Identify which cell holds the provided text, then report its [X, Y] central coordinate. 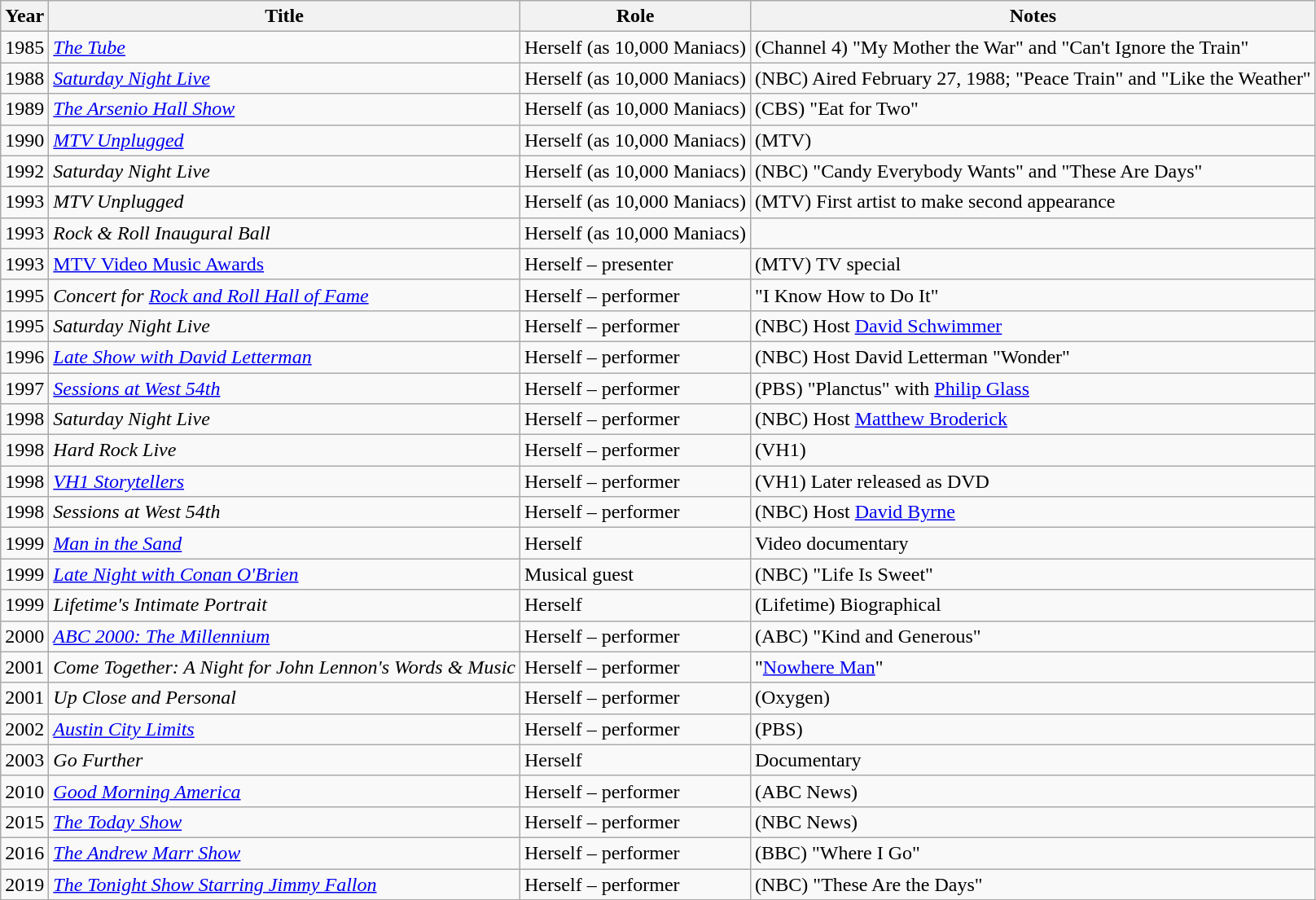
Documentary [1033, 760]
1990 [24, 140]
(ABC) "Kind and Generous" [1033, 636]
Austin City Limits [285, 729]
MTV Video Music Awards [285, 264]
The Tonight Show Starring Jimmy Fallon [285, 884]
(PBS) [1033, 729]
Notes [1033, 16]
Good Morning America [285, 791]
The Arsenio Hall Show [285, 109]
(NBC) Host David Schwimmer [1033, 326]
The Andrew Marr Show [285, 853]
Go Further [285, 760]
(MTV) [1033, 140]
(MTV) TV special [1033, 264]
"Nowhere Man" [1033, 667]
Late Show with David Letterman [285, 357]
Role [635, 16]
2000 [24, 636]
(NBC) "These Are the Days" [1033, 884]
(NBC) Host David Byrne [1033, 512]
1988 [24, 78]
2002 [24, 729]
Concert for Rock and Roll Hall of Fame [285, 295]
(NBC) Host David Letterman "Wonder" [1033, 357]
(NBC News) [1033, 822]
2010 [24, 791]
2019 [24, 884]
Come Together: A Night for John Lennon's Words & Music [285, 667]
1985 [24, 47]
Herself – presenter [635, 264]
The Tube [285, 47]
(PBS) "Planctus" with Philip Glass [1033, 389]
Up Close and Personal [285, 698]
(Channel 4) "My Mother the War" and "Can't Ignore the Train" [1033, 47]
The Today Show [285, 822]
(ABC News) [1033, 791]
(NBC) Host Matthew Broderick [1033, 419]
VH1 Storytellers [285, 481]
(NBC) "Candy Everybody Wants" and "These Are Days" [1033, 171]
1997 [24, 389]
(MTV) First artist to make second appearance [1033, 202]
Lifetime's Intimate Portrait [285, 605]
(CBS) "Eat for Two" [1033, 109]
2003 [24, 760]
1996 [24, 357]
(VH1) [1033, 450]
(VH1) Later released as DVD [1033, 481]
1992 [24, 171]
(BBC) "Where I Go" [1033, 853]
(Oxygen) [1033, 698]
(NBC) Aired February 27, 1988; "Peace Train" and "Like the Weather" [1033, 78]
Year [24, 16]
(Lifetime) Biographical [1033, 605]
Man in the Sand [285, 543]
Title [285, 16]
"I Know How to Do It" [1033, 295]
2016 [24, 853]
2015 [24, 822]
Video documentary [1033, 543]
Hard Rock Live [285, 450]
Rock & Roll Inaugural Ball [285, 233]
Musical guest [635, 574]
ABC 2000: The Millennium [285, 636]
Late Night with Conan O'Brien [285, 574]
(NBC) "Life Is Sweet" [1033, 574]
1989 [24, 109]
